Extract the (x, y) coordinate from the center of the cell holding the provided text.  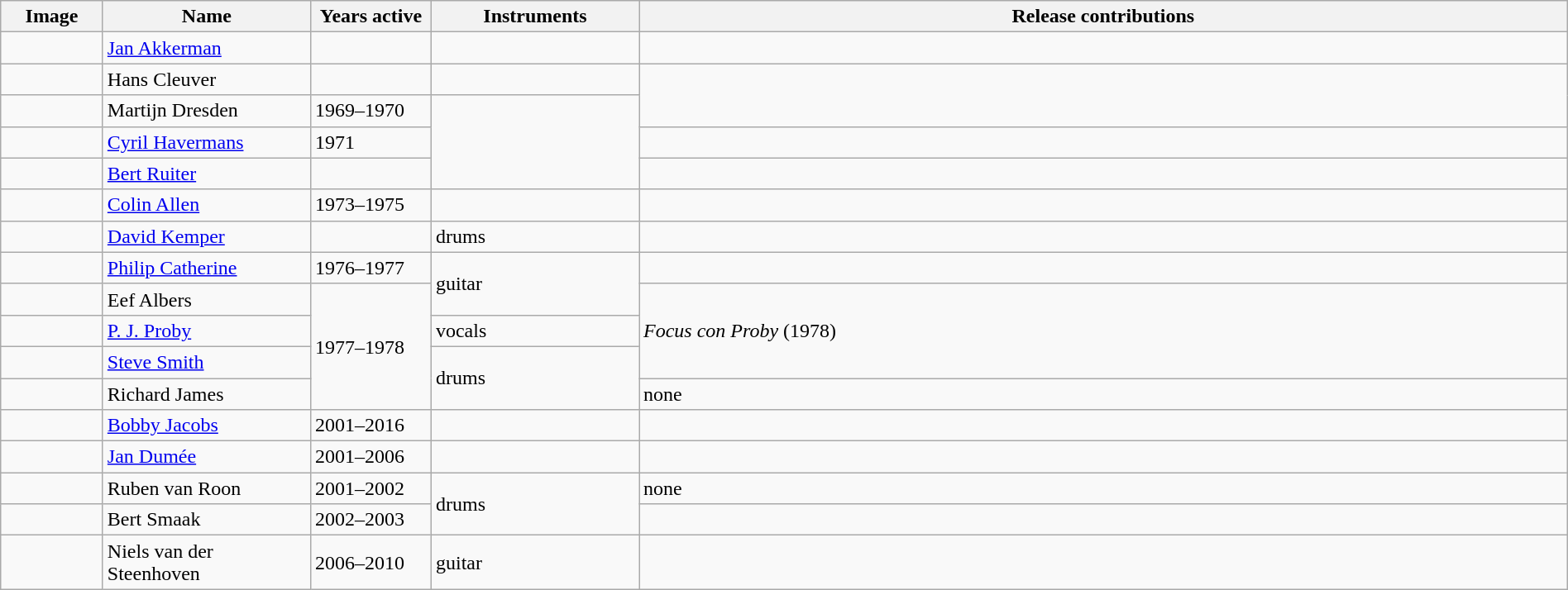
Cyril Havermans (207, 142)
1971 (370, 142)
Years active (370, 17)
Image (52, 17)
2006–2010 (370, 562)
Jan Dumée (207, 457)
Release contributions (1103, 17)
2002–2003 (370, 520)
Bert Smaak (207, 520)
2001–2016 (370, 426)
Eef Albers (207, 299)
Richard James (207, 394)
Martijn Dresden (207, 111)
Name (207, 17)
Steve Smith (207, 362)
2001–2002 (370, 488)
Focus con Proby (1978) (1103, 331)
Bert Ruiter (207, 174)
Ruben van Roon (207, 488)
Hans Cleuver (207, 79)
Jan Akkerman (207, 48)
2001–2006 (370, 457)
1977–1978 (370, 346)
Bobby Jacobs (207, 426)
David Kemper (207, 236)
vocals (534, 331)
Colin Allen (207, 205)
Philip Catherine (207, 268)
Niels van der Steenhoven (207, 562)
1969–1970 (370, 111)
1973–1975 (370, 205)
1976–1977 (370, 268)
P. J. Proby (207, 331)
Instruments (534, 17)
